Return the (x, y) coordinate for the center point of the cell that contains the specified text.  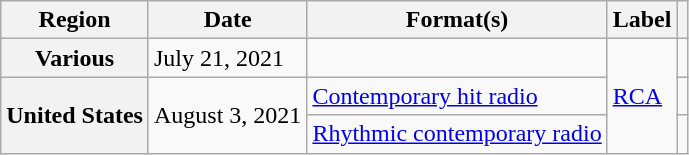
Date (227, 20)
Contemporary hit radio (457, 96)
Label (642, 20)
July 21, 2021 (227, 58)
Rhythmic contemporary radio (457, 134)
August 3, 2021 (227, 115)
Region (75, 20)
United States (75, 115)
Format(s) (457, 20)
Various (75, 58)
RCA (642, 96)
